Scan for the cell matching the given text and deliver its [X, Y] coordinate at center. 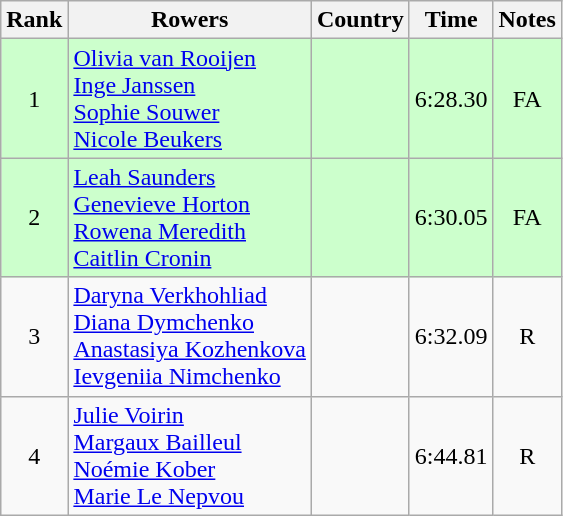
4 [34, 456]
6:28.30 [451, 98]
Olivia van RooijenInge JanssenSophie SouwerNicole Beukers [190, 98]
Daryna VerkhohliadDiana DymchenkoAnastasiya KozhenkovaIevgeniia Nimchenko [190, 336]
Leah SaundersGenevieve HortonRowena MeredithCaitlin Cronin [190, 218]
6:44.81 [451, 456]
Notes [527, 20]
Time [451, 20]
Rowers [190, 20]
6:32.09 [451, 336]
Rank [34, 20]
6:30.05 [451, 218]
3 [34, 336]
1 [34, 98]
Julie VoirinMargaux BailleulNoémie KoberMarie Le Nepvou [190, 456]
2 [34, 218]
Country [361, 20]
